Determine the [x, y] coordinate at the center of the cell enclosing the given text.  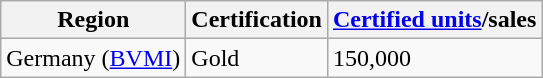
Certification [257, 20]
Gold [257, 58]
Region [94, 20]
Certified units/sales [434, 20]
Germany (BVMI) [94, 58]
150,000 [434, 58]
